Determine the (X, Y) coordinate at the center of the cell enclosing the given text.  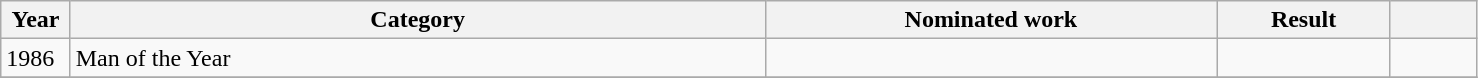
Nominated work (991, 20)
Man of the Year (418, 58)
Year (36, 20)
Category (418, 20)
Result (1304, 20)
1986 (36, 58)
